Scan for the cell matching the given text and deliver its [x, y] coordinate at center. 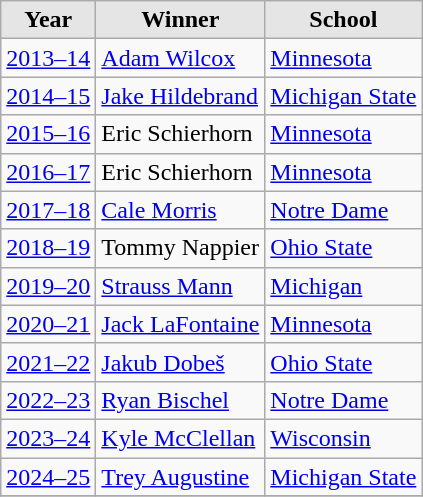
School [344, 20]
2020–21 [48, 324]
2022–23 [48, 400]
Winner [180, 20]
Michigan [344, 286]
2014–15 [48, 96]
Adam Wilcox [180, 58]
2017–18 [48, 210]
Cale Morris [180, 210]
2013–14 [48, 58]
Trey Augustine [180, 477]
Wisconsin [344, 438]
2021–22 [48, 362]
Tommy Nappier [180, 248]
Jake Hildebrand [180, 96]
2019–20 [48, 286]
Kyle McClellan [180, 438]
2016–17 [48, 172]
2018–19 [48, 248]
Jack LaFontaine [180, 324]
Ryan Bischel [180, 400]
2023–24 [48, 438]
Strauss Mann [180, 286]
Jakub Dobeš [180, 362]
Year [48, 20]
2024–25 [48, 477]
2015–16 [48, 134]
